Locate the cell with the specified text and output its [x, y] center coordinate. 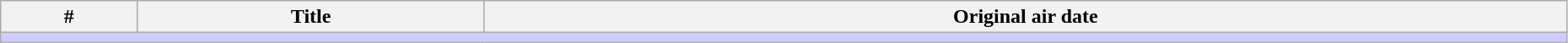
# [69, 17]
Original air date [1026, 17]
Title [311, 17]
